Capture the cell that displays the provided text and extract its (x, y) central coordinate. 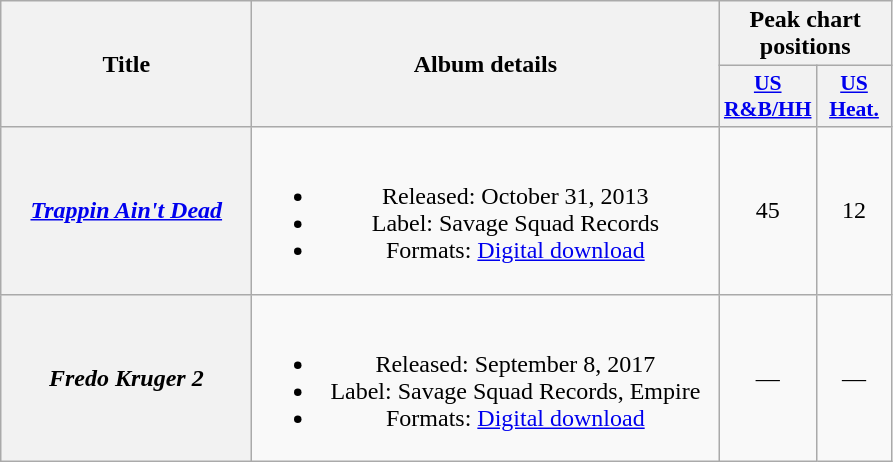
Fredo Kruger 2 (126, 378)
USR&B/HH (768, 96)
Peak chart positions (806, 34)
Trappin Ain't Dead (126, 210)
USHeat. (854, 96)
Released: September 8, 2017Label: Savage Squad Records, EmpireFormats: Digital download (486, 378)
Album details (486, 64)
12 (854, 210)
Released: October 31, 2013Label: Savage Squad RecordsFormats: Digital download (486, 210)
45 (768, 210)
Title (126, 64)
